Identify which cell holds the provided text, then report its [x, y] central coordinate. 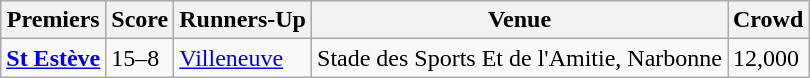
Crowd [768, 20]
15–8 [140, 58]
Venue [520, 20]
Stade des Sports Et de l'Amitie, Narbonne [520, 58]
Villeneuve [243, 58]
Premiers [54, 20]
12,000 [768, 58]
St Estève [54, 58]
Score [140, 20]
Runners-Up [243, 20]
